For the text-containing cell, return its midpoint in (x, y) coordinate format. 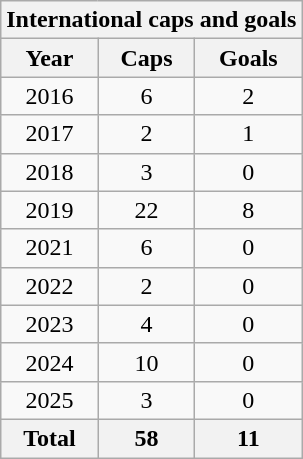
Total (50, 438)
4 (146, 324)
8 (248, 210)
2017 (50, 134)
Goals (248, 58)
1 (248, 134)
2023 (50, 324)
2025 (50, 400)
58 (146, 438)
11 (248, 438)
10 (146, 362)
2018 (50, 172)
2019 (50, 210)
2024 (50, 362)
2021 (50, 248)
Year (50, 58)
2016 (50, 96)
22 (146, 210)
International caps and goals (152, 20)
Caps (146, 58)
2022 (50, 286)
